Identify which cell holds the provided text, then report its (x, y) central coordinate. 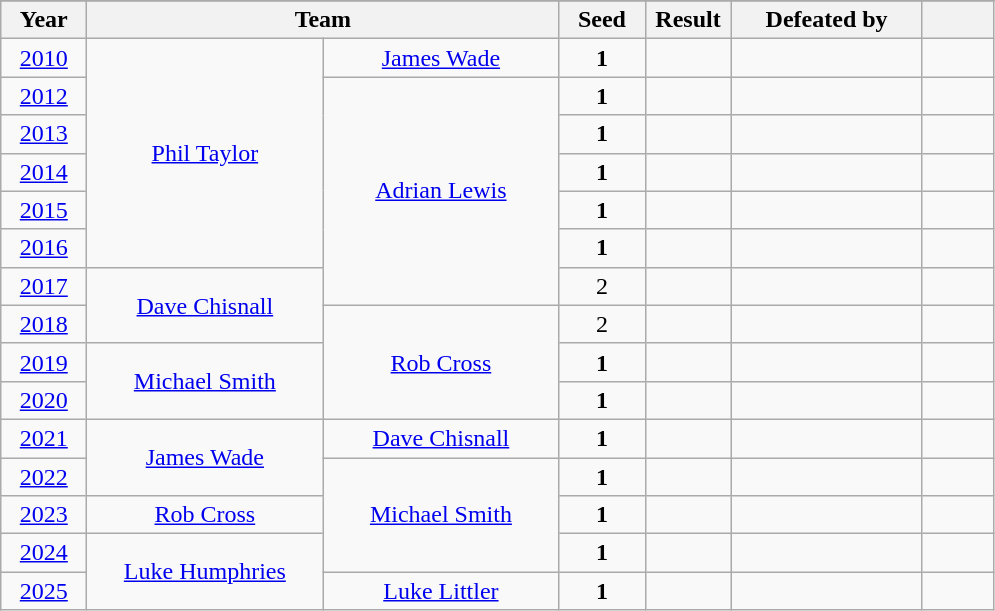
Seed (602, 20)
Phil Taylor (205, 153)
2021 (44, 438)
2012 (44, 96)
2024 (44, 553)
2010 (44, 58)
Luke Littler (441, 591)
2013 (44, 134)
Team (323, 20)
2020 (44, 400)
2015 (44, 210)
2014 (44, 172)
Year (44, 20)
2017 (44, 286)
Defeated by (826, 20)
Adrian Lewis (441, 191)
2018 (44, 324)
2016 (44, 248)
2022 (44, 477)
2023 (44, 515)
Luke Humphries (205, 572)
Result (688, 20)
2019 (44, 362)
2025 (44, 591)
